Pinpoint the cell where the given text exists, returning its [x, y] midpoint coordinate. 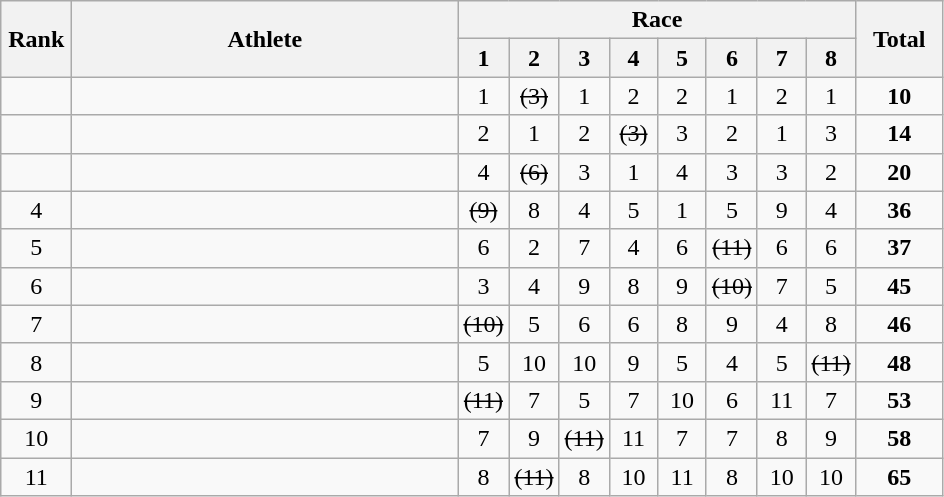
Rank [36, 39]
48 [899, 362]
58 [899, 438]
14 [899, 134]
(6) [534, 172]
65 [899, 477]
Athlete [265, 39]
53 [899, 400]
20 [899, 172]
Race [657, 20]
46 [899, 324]
45 [899, 286]
36 [899, 210]
37 [899, 248]
Total [899, 39]
(9) [484, 210]
